Determine the (X, Y) coordinate at the center of the cell enclosing the given text.  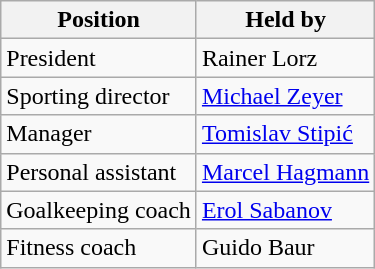
Marcel Hagmann (285, 172)
Position (99, 20)
President (99, 58)
Rainer Lorz (285, 58)
Fitness coach (99, 248)
Held by (285, 20)
Tomislav Stipić (285, 134)
Goalkeeping coach (99, 210)
Personal assistant (99, 172)
Manager (99, 134)
Michael Zeyer (285, 96)
Guido Baur (285, 248)
Sporting director (99, 96)
Erol Sabanov (285, 210)
